Find where the given text appears and provide that cell's center as [X, Y] coordinate. 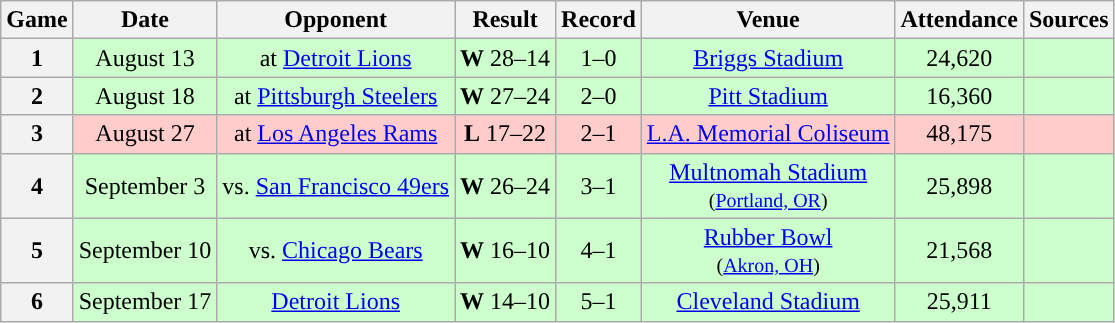
2–0 [599, 96]
6 [37, 302]
Result [506, 20]
Date [145, 20]
W 26–24 [506, 186]
vs. San Francisco 49ers [336, 186]
2–1 [599, 134]
Sources [1068, 20]
W 27–24 [506, 96]
L 17–22 [506, 134]
Rubber Bowl (Akron, OH) [768, 250]
Record [599, 20]
W 28–14 [506, 58]
21,568 [959, 250]
Pitt Stadium [768, 96]
48,175 [959, 134]
Cleveland Stadium [768, 302]
September 3 [145, 186]
September 10 [145, 250]
1–0 [599, 58]
W 16–10 [506, 250]
August 27 [145, 134]
3 [37, 134]
4–1 [599, 250]
2 [37, 96]
5–1 [599, 302]
W 14–10 [506, 302]
Detroit Lions [336, 302]
24,620 [959, 58]
August 13 [145, 58]
16,360 [959, 96]
Attendance [959, 20]
Venue [768, 20]
4 [37, 186]
25,911 [959, 302]
vs. Chicago Bears [336, 250]
3–1 [599, 186]
Multnomah Stadium (Portland, OR) [768, 186]
Game [37, 20]
at Pittsburgh Steelers [336, 96]
at Los Angeles Rams [336, 134]
25,898 [959, 186]
August 18 [145, 96]
1 [37, 58]
5 [37, 250]
Briggs Stadium [768, 58]
at Detroit Lions [336, 58]
L.A. Memorial Coliseum [768, 134]
Opponent [336, 20]
September 17 [145, 302]
